Search for the cell housing the specified text and yield its (x, y) center coordinate. 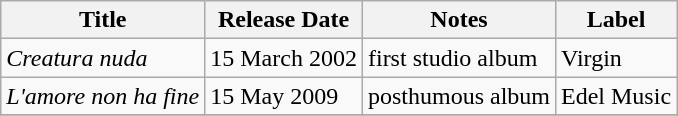
Title (103, 20)
Edel Music (616, 96)
posthumous album (458, 96)
Virgin (616, 58)
15 May 2009 (284, 96)
Creatura nuda (103, 58)
15 March 2002 (284, 58)
first studio album (458, 58)
Notes (458, 20)
Release Date (284, 20)
L'amore non ha fine (103, 96)
Label (616, 20)
